Return the [X, Y] coordinate for the center point of the cell that contains the specified text.  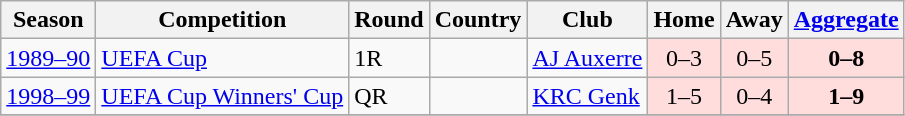
0–4 [754, 96]
QR [389, 96]
1989–90 [48, 58]
UEFA Cup Winners' Cup [222, 96]
Away [754, 20]
Round [389, 20]
Aggregate [846, 20]
1R [389, 58]
0–8 [846, 58]
Competition [222, 20]
AJ Auxerre [588, 58]
Season [48, 20]
KRC Genk [588, 96]
1998–99 [48, 96]
Home [684, 20]
0–5 [754, 58]
Club [588, 20]
0–3 [684, 58]
UEFA Cup [222, 58]
Country [478, 20]
1–9 [846, 96]
1–5 [684, 96]
